Extract the [X, Y] coordinate from the center of the cell holding the provided text.  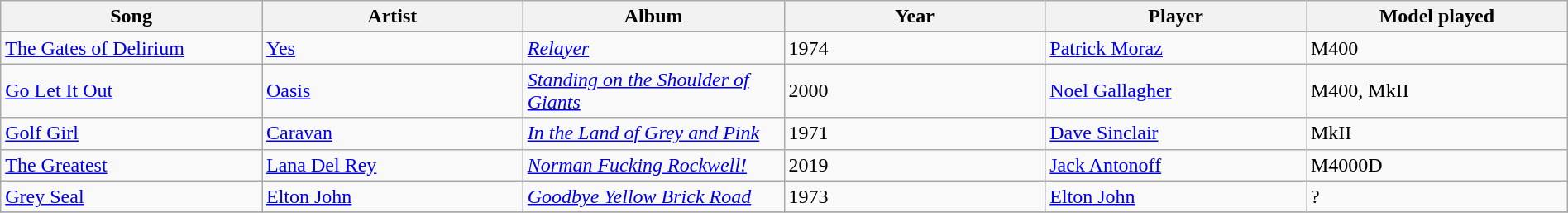
2019 [915, 165]
Album [653, 17]
Norman Fucking Rockwell! [653, 165]
In the Land of Grey and Pink [653, 133]
Yes [392, 48]
Golf Girl [131, 133]
The Gates of Delirium [131, 48]
MkII [1437, 133]
Noel Gallagher [1176, 91]
Song [131, 17]
Artist [392, 17]
Goodbye Yellow Brick Road [653, 196]
1971 [915, 133]
2000 [915, 91]
The Greatest [131, 165]
Caravan [392, 133]
Grey Seal [131, 196]
Lana Del Rey [392, 165]
Dave Sinclair [1176, 133]
M4000D [1437, 165]
Player [1176, 17]
? [1437, 196]
M400, MkII [1437, 91]
Relayer [653, 48]
Oasis [392, 91]
Standing on the Shoulder of Giants [653, 91]
Model played [1437, 17]
Patrick Moraz [1176, 48]
M400 [1437, 48]
Go Let It Out [131, 91]
1974 [915, 48]
1973 [915, 196]
Year [915, 17]
Jack Antonoff [1176, 165]
